Identify which cell holds the provided text, then report its [x, y] central coordinate. 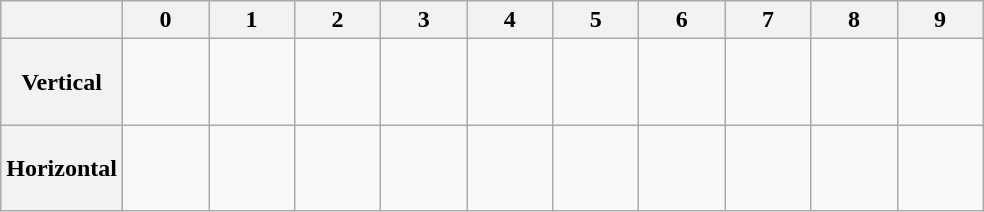
9 [940, 20]
3 [424, 20]
0 [165, 20]
1 [252, 20]
7 [768, 20]
4 [510, 20]
5 [596, 20]
Horizontal [62, 168]
2 [338, 20]
Vertical [62, 82]
8 [854, 20]
6 [682, 20]
